From the cell containing the given text, extract its center point as [x, y] coordinate. 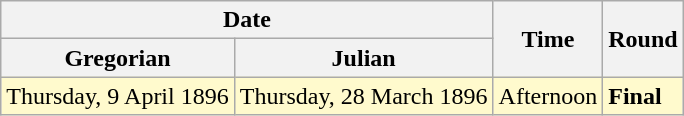
Julian [364, 58]
Afternoon [548, 96]
Thursday, 28 March 1896 [364, 96]
Thursday, 9 April 1896 [118, 96]
Date [247, 20]
Time [548, 39]
Final [643, 96]
Gregorian [118, 58]
Round [643, 39]
